Detect which cell encompasses the target text, then output its (x, y) center coordinate. 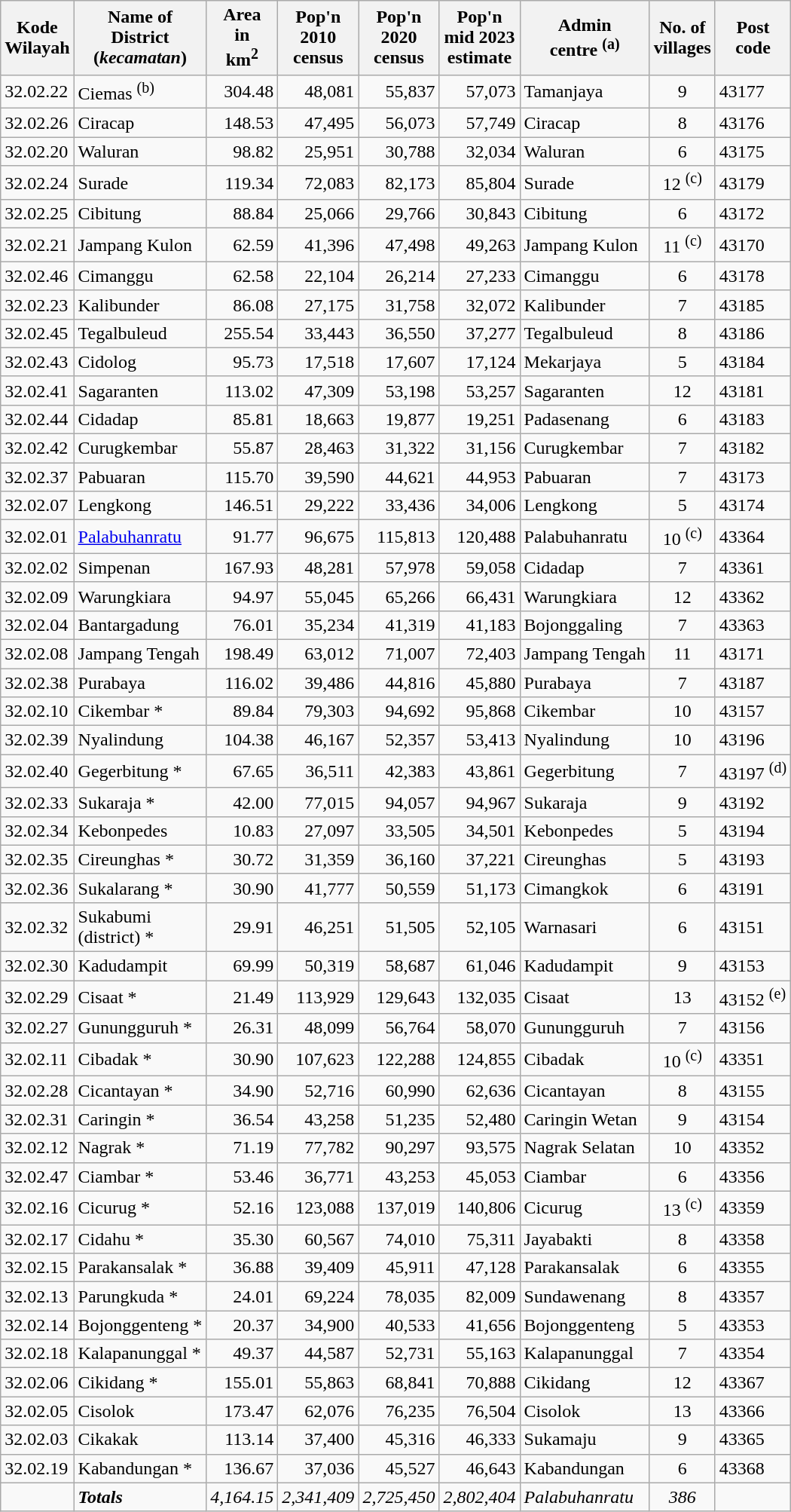
63,012 (318, 653)
57,749 (479, 123)
50,559 (399, 888)
32.02.18 (38, 1354)
32.02.20 (38, 152)
43,253 (399, 1177)
Caringin Wetan (585, 1119)
122,288 (399, 1060)
94,967 (479, 802)
155.01 (243, 1382)
39,486 (318, 683)
32.02.03 (38, 1440)
Cibadak (585, 1060)
32.02.11 (38, 1060)
36.88 (243, 1268)
Pop'n 2020census (399, 38)
75,311 (479, 1239)
32.02.40 (38, 772)
32.02.31 (38, 1119)
43197 (d) (753, 772)
Kalapanunggal (585, 1354)
32.02.30 (38, 966)
386 (683, 1497)
140,806 (479, 1207)
66,431 (479, 596)
32.02.47 (38, 1177)
32,034 (479, 152)
32.02.27 (38, 1028)
58,687 (399, 966)
69,224 (318, 1296)
39,409 (318, 1268)
Cicurug * (140, 1207)
48,099 (318, 1028)
82,009 (479, 1296)
50,319 (318, 966)
43156 (753, 1028)
Cicurug (585, 1207)
44,816 (399, 683)
43354 (753, 1354)
Sundawenang (585, 1296)
32.02.09 (38, 596)
Sukaraja (585, 802)
36,511 (318, 772)
32.02.43 (38, 362)
32.02.04 (38, 625)
43363 (753, 625)
60,567 (318, 1239)
10.83 (243, 831)
43196 (753, 740)
32.02.17 (38, 1239)
35.30 (243, 1239)
41,777 (318, 888)
43364 (753, 537)
86.08 (243, 305)
43172 (753, 214)
11 (c) (683, 246)
52,480 (479, 1119)
45,316 (399, 1440)
Cidolog (140, 362)
95,868 (479, 712)
52,731 (399, 1354)
41,396 (318, 246)
43362 (753, 596)
45,911 (399, 1268)
46,643 (479, 1468)
32.02.06 (38, 1382)
65,266 (399, 596)
27,097 (318, 831)
43184 (753, 362)
32.02.10 (38, 712)
43178 (753, 276)
39,590 (318, 477)
53,257 (479, 390)
96,675 (318, 537)
Gegerbitung * (140, 772)
43351 (753, 1060)
46,167 (318, 740)
37,221 (479, 859)
47,498 (399, 246)
32.02.29 (38, 998)
32.02.12 (38, 1148)
32.02.38 (38, 683)
77,015 (318, 802)
173.47 (243, 1411)
Cikidang * (140, 1382)
76.01 (243, 625)
32.02.37 (38, 477)
43151 (753, 927)
82,173 (399, 182)
68,841 (399, 1382)
40,533 (399, 1325)
35,234 (318, 625)
29.91 (243, 927)
32.02.34 (38, 831)
Sukabumi (district) * (140, 927)
51,505 (399, 927)
Cicantayan * (140, 1091)
34,006 (479, 506)
42,383 (399, 772)
61,046 (479, 966)
93,575 (479, 1148)
304.48 (243, 92)
32.02.25 (38, 214)
Warnasari (585, 927)
43194 (753, 831)
37,400 (318, 1440)
Tamanjaya (585, 92)
41,183 (479, 625)
32.02.33 (38, 802)
148.53 (243, 123)
55,163 (479, 1354)
76,235 (399, 1411)
43361 (753, 568)
32.02.21 (38, 246)
Gunungguruh * (140, 1028)
Kode Wilayah (38, 38)
104.38 (243, 740)
26.31 (243, 1028)
45,053 (479, 1177)
Cikidang (585, 1382)
17,124 (479, 362)
77,782 (318, 1148)
46,251 (318, 927)
29,766 (399, 214)
21.49 (243, 998)
18,663 (318, 419)
32.02.13 (38, 1296)
11 (683, 653)
Cikembar * (140, 712)
44,621 (399, 477)
56,764 (399, 1028)
255.54 (243, 333)
123,088 (318, 1207)
Bantargadung (140, 625)
Admincentre (a) (585, 38)
26,214 (399, 276)
94.97 (243, 596)
107,623 (318, 1060)
Ciambar (585, 1177)
37,036 (318, 1468)
120,488 (479, 537)
98.82 (243, 152)
Cimangkok (585, 888)
115,813 (399, 537)
Sukalarang * (140, 888)
88.84 (243, 214)
43366 (753, 1411)
32.02.44 (38, 419)
34,501 (479, 831)
44,587 (318, 1354)
32.02.39 (38, 740)
43186 (753, 333)
43174 (753, 506)
43352 (753, 1148)
32.02.35 (38, 859)
124,855 (479, 1060)
Gegerbitung (585, 772)
43154 (753, 1119)
32.02.26 (38, 123)
12 (c) (683, 182)
31,156 (479, 448)
Pop'n mid 2023estimate (479, 38)
146.51 (243, 506)
62,076 (318, 1411)
13 (c) (683, 1207)
Name ofDistrict(kecamatan) (140, 38)
94,692 (399, 712)
43192 (753, 802)
Cikembar (585, 712)
17,518 (318, 362)
Cireunghas * (140, 859)
Ciambar * (140, 1177)
32.02.14 (38, 1325)
22,104 (318, 276)
43185 (753, 305)
19,877 (399, 419)
33,505 (399, 831)
34.90 (243, 1091)
Postcode (753, 38)
43365 (753, 1440)
32.02.15 (38, 1268)
Caringin * (140, 1119)
44,953 (479, 477)
55.87 (243, 448)
113.02 (243, 390)
27,233 (479, 276)
Sukamaju (585, 1440)
Area inkm2 (243, 38)
30,843 (479, 214)
32.02.46 (38, 276)
89.84 (243, 712)
45,880 (479, 683)
No. ofvillages (683, 38)
34,900 (318, 1325)
Cikakak (140, 1440)
Cidahu * (140, 1239)
36,550 (399, 333)
30.72 (243, 859)
91.77 (243, 537)
Pop'n 2010census (318, 38)
Cibadak * (140, 1060)
Cicantayan (585, 1091)
41,656 (479, 1325)
90,297 (399, 1148)
Ciemas (b) (140, 92)
47,309 (318, 390)
132,035 (479, 998)
32.02.07 (38, 506)
48,081 (318, 92)
115.70 (243, 477)
43193 (753, 859)
43179 (753, 182)
62,636 (479, 1091)
Nagrak * (140, 1148)
136.67 (243, 1468)
Cireunghas (585, 859)
25,066 (318, 214)
43,258 (318, 1119)
53.46 (243, 1177)
20.37 (243, 1325)
Sukaraja * (140, 802)
43153 (753, 966)
58,070 (479, 1028)
51,235 (399, 1119)
62.58 (243, 276)
Kabandungan (585, 1468)
72,403 (479, 653)
Kabandungan * (140, 1468)
Parakansalak * (140, 1268)
47,128 (479, 1268)
43183 (753, 419)
56,073 (399, 123)
43367 (753, 1382)
Bojonggenteng * (140, 1325)
Kalapanunggal * (140, 1354)
76,504 (479, 1411)
69.99 (243, 966)
53,198 (399, 390)
52,357 (399, 740)
55,045 (318, 596)
43,861 (479, 772)
43182 (753, 448)
47,495 (318, 123)
55,837 (399, 92)
Jayabakti (585, 1239)
43173 (753, 477)
42.00 (243, 802)
167.93 (243, 568)
32,072 (479, 305)
4,164.15 (243, 1497)
51,173 (479, 888)
32.02.36 (38, 888)
70,888 (479, 1382)
60,990 (399, 1091)
Padasenang (585, 419)
27,175 (318, 305)
25,951 (318, 152)
43171 (753, 653)
95.73 (243, 362)
24.01 (243, 1296)
29,222 (318, 506)
Gunungguruh (585, 1028)
36,160 (399, 859)
32.02.23 (38, 305)
46,333 (479, 1440)
32.02.16 (38, 1207)
72,083 (318, 182)
113.14 (243, 1440)
2,341,409 (318, 1497)
43359 (753, 1207)
43177 (753, 92)
32.02.01 (38, 537)
78,035 (399, 1296)
33,443 (318, 333)
85.81 (243, 419)
45,527 (399, 1468)
32.02.08 (38, 653)
67.65 (243, 772)
Bojonggaling (585, 625)
28,463 (318, 448)
116.02 (243, 683)
Simpenan (140, 568)
2,725,450 (399, 1497)
48,281 (318, 568)
43176 (753, 123)
57,978 (399, 568)
43357 (753, 1296)
113,929 (318, 998)
52,105 (479, 927)
43368 (753, 1468)
32.02.42 (38, 448)
79,303 (318, 712)
43152 (e) (753, 998)
43191 (753, 888)
43355 (753, 1268)
31,758 (399, 305)
32.02.22 (38, 92)
31,322 (399, 448)
119.34 (243, 182)
43181 (753, 390)
32.02.28 (38, 1091)
85,804 (479, 182)
33,436 (399, 506)
62.59 (243, 246)
43358 (753, 1239)
57,073 (479, 92)
41,319 (399, 625)
17,607 (399, 362)
Parungkuda * (140, 1296)
43155 (753, 1091)
52,716 (318, 1091)
43170 (753, 246)
Cisaat (585, 998)
198.49 (243, 653)
Cisaat * (140, 998)
Parakansalak (585, 1268)
94,057 (399, 802)
43187 (753, 683)
Totals (140, 1497)
37,277 (479, 333)
129,643 (399, 998)
36.54 (243, 1119)
52.16 (243, 1207)
71.19 (243, 1148)
Mekarjaya (585, 362)
32.02.32 (38, 927)
59,058 (479, 568)
32.02.05 (38, 1411)
55,863 (318, 1382)
36,771 (318, 1177)
32.02.19 (38, 1468)
53,413 (479, 740)
Nagrak Selatan (585, 1148)
32.02.02 (38, 568)
137,019 (399, 1207)
32.02.41 (38, 390)
32.02.45 (38, 333)
30,788 (399, 152)
71,007 (399, 653)
43356 (753, 1177)
74,010 (399, 1239)
32.02.24 (38, 182)
43157 (753, 712)
49.37 (243, 1354)
19,251 (479, 419)
Bojonggenteng (585, 1325)
43353 (753, 1325)
49,263 (479, 246)
43175 (753, 152)
31,359 (318, 859)
2,802,404 (479, 1497)
